Identify which cell holds the provided text, then report its [x, y] central coordinate. 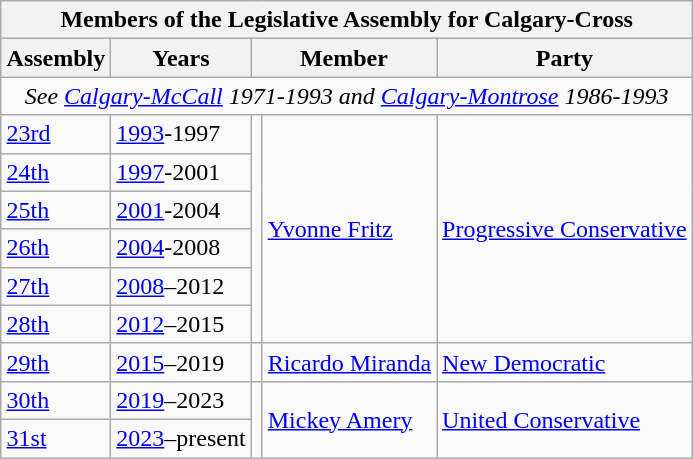
1993-1997 [181, 134]
31st [56, 438]
30th [56, 400]
26th [56, 248]
2001-2004 [181, 210]
United Conservative [565, 419]
Progressive Conservative [565, 229]
2019–2023 [181, 400]
29th [56, 362]
Ricardo Miranda [349, 362]
2015–2019 [181, 362]
1997-2001 [181, 172]
24th [56, 172]
Members of the Legislative Assembly for Calgary-Cross [346, 20]
Mickey Amery [349, 419]
See Calgary-McCall 1971-1993 and Calgary-Montrose 1986-1993 [346, 96]
New Democratic [565, 362]
23rd [56, 134]
Member [344, 58]
Assembly [56, 58]
25th [56, 210]
2004-2008 [181, 248]
2012–2015 [181, 324]
Years [181, 58]
Yvonne Fritz [349, 229]
2023–present [181, 438]
Party [565, 58]
27th [56, 286]
2008–2012 [181, 286]
28th [56, 324]
